Return the [x, y] coordinate for the center point of the cell that contains the specified text.  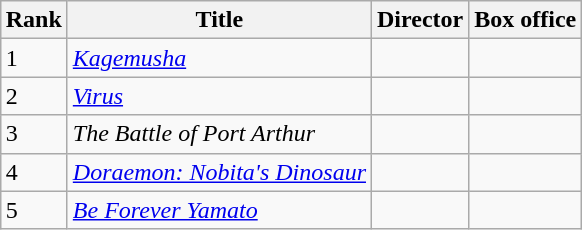
4 [34, 172]
Title [219, 20]
Rank [34, 20]
2 [34, 96]
Be Forever Yamato [219, 210]
5 [34, 210]
1 [34, 58]
Virus [219, 96]
The Battle of Port Arthur [219, 134]
Director [420, 20]
3 [34, 134]
Box office [526, 20]
Doraemon: Nobita's Dinosaur [219, 172]
Kagemusha [219, 58]
